Extract the [X, Y] coordinate from the center of the cell holding the provided text.  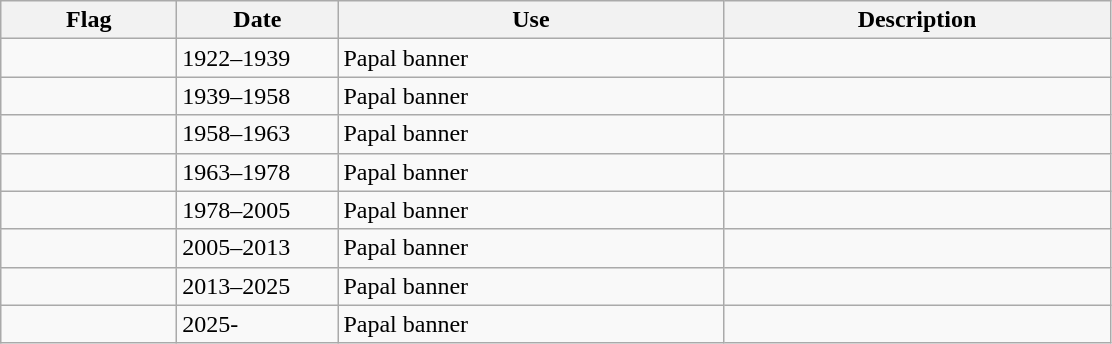
Use [531, 20]
1958–1963 [258, 134]
1963–1978 [258, 172]
2025- [258, 324]
Description [917, 20]
1978–2005 [258, 210]
1922–1939 [258, 58]
Flag [89, 20]
1939–1958 [258, 96]
Date [258, 20]
2005–2013 [258, 248]
2013–2025 [258, 286]
